Scan for the cell matching the given text and deliver its [x, y] coordinate at center. 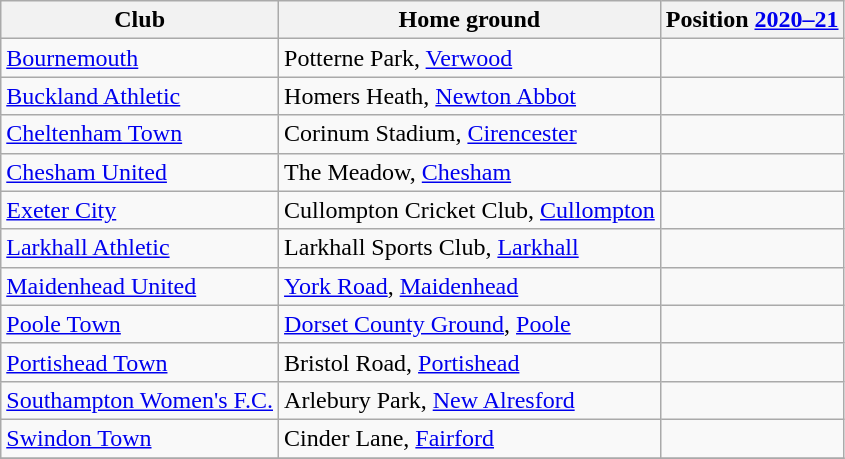
Poole Town [140, 324]
Club [140, 20]
Homers Heath, Newton Abbot [470, 96]
Larkhall Sports Club, Larkhall [470, 248]
Corinum Stadium, Cirencester [470, 134]
The Meadow, Chesham [470, 172]
Larkhall Athletic [140, 248]
Exeter City [140, 210]
Southampton Women's F.C. [140, 400]
Buckland Athletic [140, 96]
Bristol Road, Portishead [470, 362]
Potterne Park, Verwood [470, 58]
Maidenhead United [140, 286]
Cinder Lane, Fairford [470, 438]
Home ground [470, 20]
Bournemouth [140, 58]
Cullompton Cricket Club, Cullompton [470, 210]
Chesham United [140, 172]
York Road, Maidenhead [470, 286]
Swindon Town [140, 438]
Portishead Town [140, 362]
Arlebury Park, New Alresford [470, 400]
Position 2020–21 [752, 20]
Cheltenham Town [140, 134]
Dorset County Ground, Poole [470, 324]
